Search for the cell housing the specified text and yield its [x, y] center coordinate. 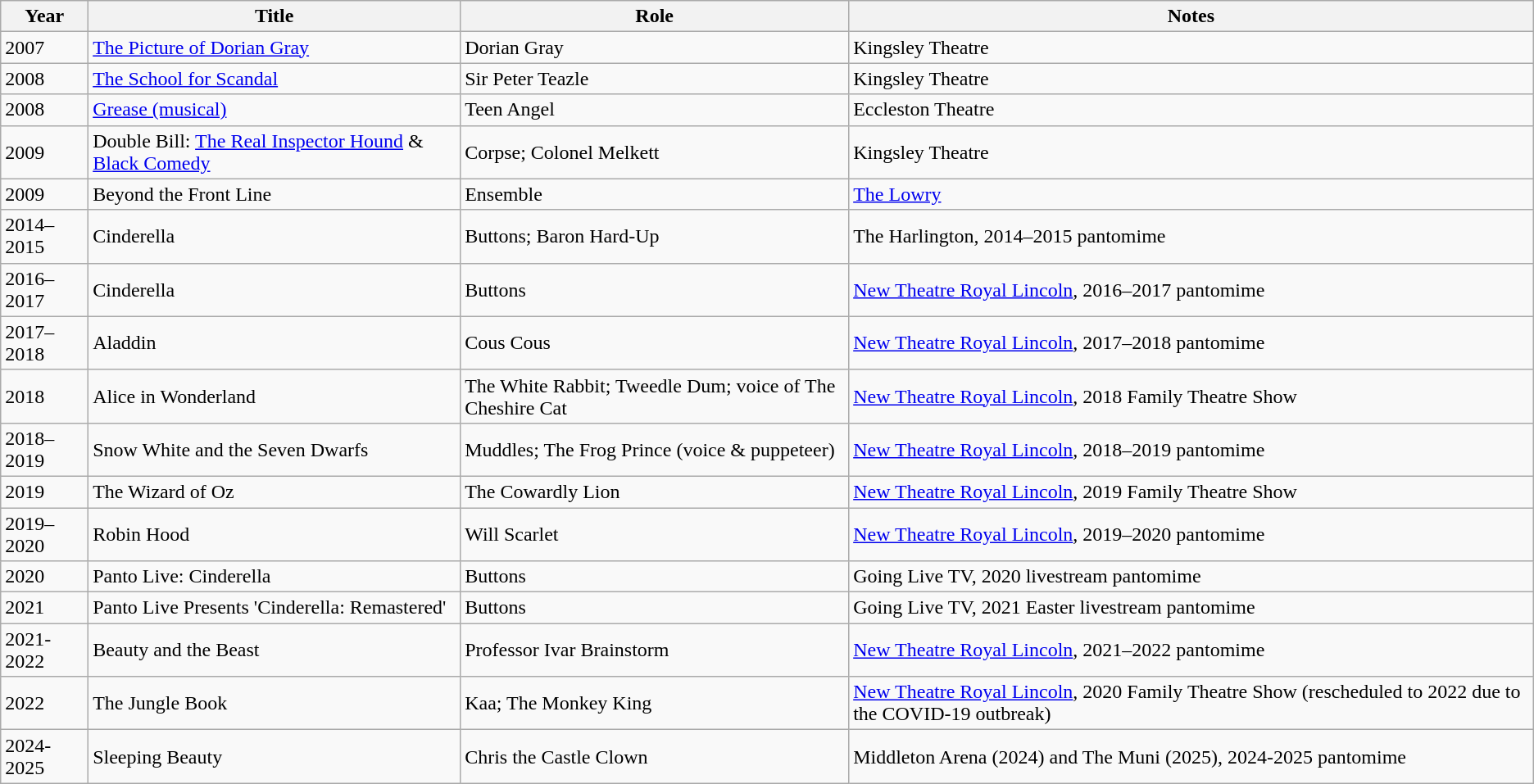
Will Scarlet [655, 534]
2021 [44, 608]
Title [275, 16]
Aladdin [275, 342]
Professor Ivar Brainstorm [655, 650]
The Lowry [1191, 194]
Panto Live Presents 'Cinderella: Remastered' [275, 608]
Corpse; Colonel Melkett [655, 152]
The Wizard of Oz [275, 492]
Muddles; The Frog Prince (voice & puppeteer) [655, 449]
Role [655, 16]
Cous Cous [655, 342]
2022 [44, 703]
New Theatre Royal Lincoln, 2017–2018 pantomime [1191, 342]
Year [44, 16]
Teen Angel [655, 110]
Ensemble [655, 194]
The Harlington, 2014–2015 pantomime [1191, 236]
2021-2022 [44, 650]
Going Live TV, 2021 Easter livestream pantomime [1191, 608]
Beyond the Front Line [275, 194]
Beauty and the Beast [275, 650]
2007 [44, 48]
Sir Peter Teazle [655, 79]
The Jungle Book [275, 703]
2017–2018 [44, 342]
Buttons; Baron Hard-Up [655, 236]
The White Rabbit; Tweedle Dum; voice of The Cheshire Cat [655, 397]
Middleton Arena (2024) and The Muni (2025), 2024-2025 pantomime [1191, 757]
2014–2015 [44, 236]
Chris the Castle Clown [655, 757]
New Theatre Royal Lincoln, 2020 Family Theatre Show (rescheduled to 2022 due to the COVID-19 outbreak) [1191, 703]
2016–2017 [44, 290]
Alice in Wonderland [275, 397]
New Theatre Royal Lincoln, 2019–2020 pantomime [1191, 534]
Dorian Gray [655, 48]
Grease (musical) [275, 110]
The School for Scandal [275, 79]
Panto Live: Cinderella [275, 577]
New Theatre Royal Lincoln, 2021–2022 pantomime [1191, 650]
Robin Hood [275, 534]
2018 [44, 397]
Kaa; The Monkey King [655, 703]
New Theatre Royal Lincoln, 2018 Family Theatre Show [1191, 397]
2019–2020 [44, 534]
Snow White and the Seven Dwarfs [275, 449]
2020 [44, 577]
2019 [44, 492]
2018–2019 [44, 449]
Sleeping Beauty [275, 757]
New Theatre Royal Lincoln, 2018–2019 pantomime [1191, 449]
New Theatre Royal Lincoln, 2019 Family Theatre Show [1191, 492]
The Cowardly Lion [655, 492]
New Theatre Royal Lincoln, 2016–2017 pantomime [1191, 290]
Going Live TV, 2020 livestream pantomime [1191, 577]
The Picture of Dorian Gray [275, 48]
Eccleston Theatre [1191, 110]
Double Bill: The Real Inspector Hound & Black Comedy [275, 152]
2024-2025 [44, 757]
Notes [1191, 16]
